Detect which cell encompasses the target text, then output its [X, Y] center coordinate. 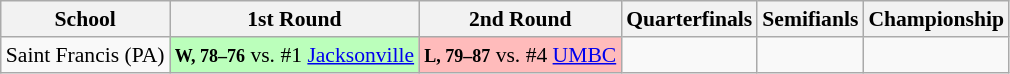
Saint Francis (PA) [86, 55]
Quarterfinals [689, 19]
1st Round [295, 19]
Championship [936, 19]
W, 78–76 vs. #1 Jacksonville [295, 55]
2nd Round [520, 19]
L, 79–87 vs. #4 UMBC [520, 55]
Semifianls [810, 19]
School [86, 19]
